For the text-containing cell, return its midpoint in (X, Y) coordinate format. 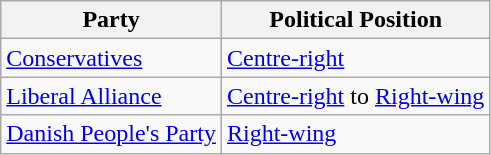
Danish People's Party (112, 134)
Right-wing (355, 134)
Centre-right (355, 58)
Centre-right to Right-wing (355, 96)
Political Position (355, 20)
Liberal Alliance (112, 96)
Conservatives (112, 58)
Party (112, 20)
